Extract the [X, Y] coordinate from the center of the cell holding the provided text.  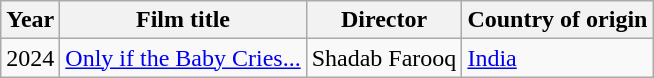
Year [30, 20]
Film title [183, 20]
Country of origin [558, 20]
2024 [30, 58]
Shadab Farooq [384, 58]
Director [384, 20]
Only if the Baby Cries... [183, 58]
India [558, 58]
